Pinpoint the cell where the given text exists, returning its (x, y) midpoint coordinate. 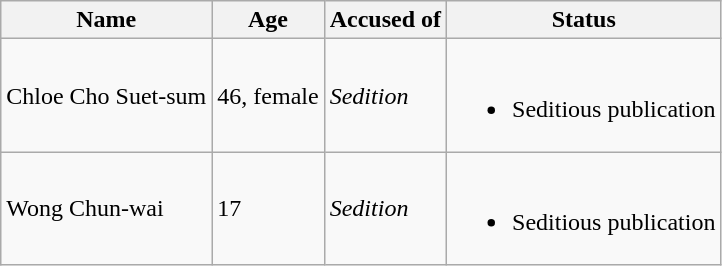
46, female (268, 96)
Status (584, 20)
Accused of (385, 20)
Chloe Cho Suet-sum (106, 96)
Name (106, 20)
Age (268, 20)
17 (268, 208)
Wong Chun-wai (106, 208)
